Identify which cell holds the provided text, then report its (x, y) central coordinate. 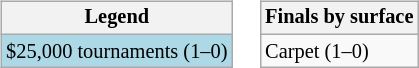
Finals by surface (339, 18)
Carpet (1–0) (339, 51)
Legend (116, 18)
$25,000 tournaments (1–0) (116, 51)
